Determine the [x, y] coordinate at the center of the cell enclosing the given text.  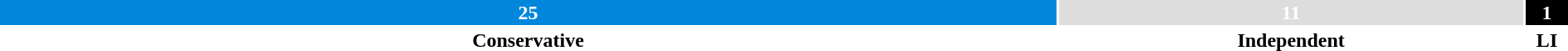
25 [528, 13]
11 [1291, 13]
1 [1546, 13]
